Return [x, y] of the center of cell containing provided text 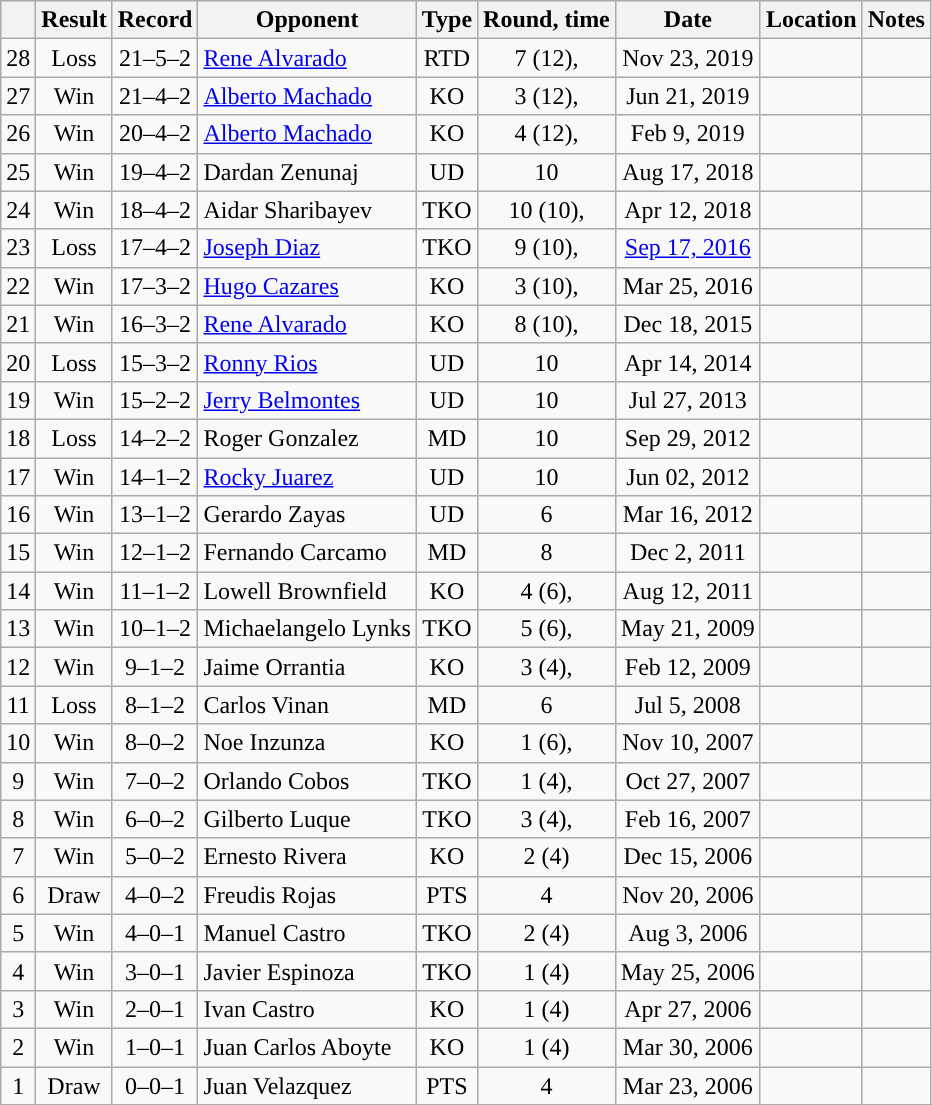
4 (12), [547, 134]
2 [18, 1047]
RTD [446, 58]
16 [18, 515]
7–0–2 [155, 781]
7 [18, 857]
Lowell Brownfield [307, 591]
Mar 16, 2012 [688, 515]
11–1–2 [155, 591]
Mar 25, 2016 [688, 286]
26 [18, 134]
2–0–1 [155, 1009]
15–3–2 [155, 362]
Opponent [307, 20]
Aidar Sharibayev [307, 210]
3 (12), [547, 96]
Orlando Cobos [307, 781]
0–0–1 [155, 1085]
15 [18, 553]
Freudis Rojas [307, 895]
28 [18, 58]
18 [18, 438]
Nov 23, 2019 [688, 58]
Javier Espinoza [307, 971]
Feb 12, 2009 [688, 667]
3–0–1 [155, 971]
Rocky Juarez [307, 477]
Mar 23, 2006 [688, 1085]
5 [18, 933]
Apr 12, 2018 [688, 210]
1 [18, 1085]
13–1–2 [155, 515]
Fernando Carcamo [307, 553]
Juan Velazquez [307, 1085]
9 (10), [547, 248]
4–0–1 [155, 933]
Dardan Zenunaj [307, 172]
23 [18, 248]
8–0–2 [155, 743]
17 [18, 477]
8 (10), [547, 324]
Gilberto Luque [307, 819]
19–4–2 [155, 172]
22 [18, 286]
25 [18, 172]
5–0–2 [155, 857]
Result [74, 20]
Ronny Rios [307, 362]
Aug 17, 2018 [688, 172]
1–0–1 [155, 1047]
Juan Carlos Aboyte [307, 1047]
21 [18, 324]
May 25, 2006 [688, 971]
May 21, 2009 [688, 629]
17–4–2 [155, 248]
8–1–2 [155, 705]
20–4–2 [155, 134]
Roger Gonzalez [307, 438]
5 (6), [547, 629]
16–3–2 [155, 324]
Aug 12, 2011 [688, 591]
1 (4), [547, 781]
18–4–2 [155, 210]
Aug 3, 2006 [688, 933]
3 [18, 1009]
3 (10), [547, 286]
6–0–2 [155, 819]
Dec 18, 2015 [688, 324]
Sep 29, 2012 [688, 438]
Type [446, 20]
Apr 27, 2006 [688, 1009]
4–0–2 [155, 895]
13 [18, 629]
10–1–2 [155, 629]
Date [688, 20]
Nov 10, 2007 [688, 743]
9 [18, 781]
Dec 2, 2011 [688, 553]
Jerry Belmontes [307, 400]
Nov 20, 2006 [688, 895]
Michaelangelo Lynks [307, 629]
21–5–2 [155, 58]
Jaime Orrantia [307, 667]
Carlos Vinan [307, 705]
Feb 9, 2019 [688, 134]
11 [18, 705]
21–4–2 [155, 96]
17–3–2 [155, 286]
24 [18, 210]
Ernesto Rivera [307, 857]
Ivan Castro [307, 1009]
10 (10), [547, 210]
15–2–2 [155, 400]
Jun 21, 2019 [688, 96]
7 (12), [547, 58]
Notes [896, 20]
20 [18, 362]
Dec 15, 2006 [688, 857]
Jul 5, 2008 [688, 705]
14–2–2 [155, 438]
Apr 14, 2014 [688, 362]
Jun 02, 2012 [688, 477]
Jul 27, 2013 [688, 400]
19 [18, 400]
Joseph Diaz [307, 248]
Feb 16, 2007 [688, 819]
Round, time [547, 20]
Noe Inzunza [307, 743]
27 [18, 96]
Gerardo Zayas [307, 515]
12 [18, 667]
Hugo Cazares [307, 286]
Sep 17, 2016 [688, 248]
12–1–2 [155, 553]
Location [811, 20]
9–1–2 [155, 667]
Oct 27, 2007 [688, 781]
Mar 30, 2006 [688, 1047]
14–1–2 [155, 477]
Record [155, 20]
4 (6), [547, 591]
14 [18, 591]
Manuel Castro [307, 933]
1 (6), [547, 743]
